Determine the [X, Y] coordinate at the center of the cell enclosing the given text.  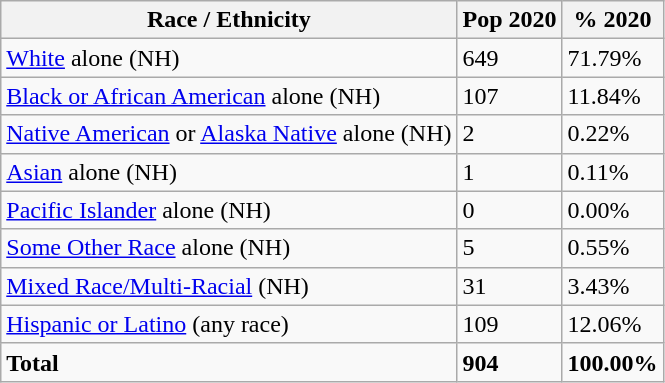
3.43% [612, 286]
0.11% [612, 172]
Native American or Alaska Native alone (NH) [229, 134]
0 [510, 210]
Pacific Islander alone (NH) [229, 210]
12.06% [612, 324]
109 [510, 324]
White alone (NH) [229, 58]
Asian alone (NH) [229, 172]
904 [510, 362]
1 [510, 172]
11.84% [612, 96]
Mixed Race/Multi-Racial (NH) [229, 286]
649 [510, 58]
Some Other Race alone (NH) [229, 248]
31 [510, 286]
0.00% [612, 210]
5 [510, 248]
Pop 2020 [510, 20]
0.22% [612, 134]
Black or African American alone (NH) [229, 96]
Total [229, 362]
71.79% [612, 58]
0.55% [612, 248]
2 [510, 134]
100.00% [612, 362]
Hispanic or Latino (any race) [229, 324]
Race / Ethnicity [229, 20]
% 2020 [612, 20]
107 [510, 96]
